Scan for the cell matching the given text and deliver its (x, y) coordinate at center. 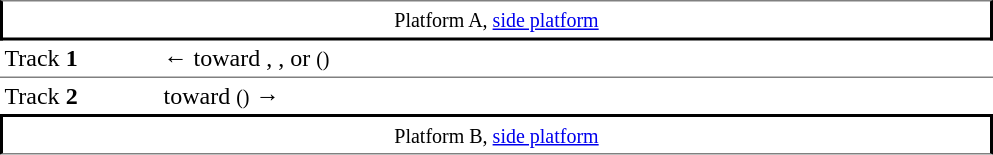
Platform B, side platform (496, 134)
← toward , , or () (576, 59)
Track 1 (80, 59)
Platform A, side platform (496, 20)
toward () → (576, 96)
Track 2 (80, 96)
